Provide the [X, Y] coordinate of the cell's center where the given text is located.  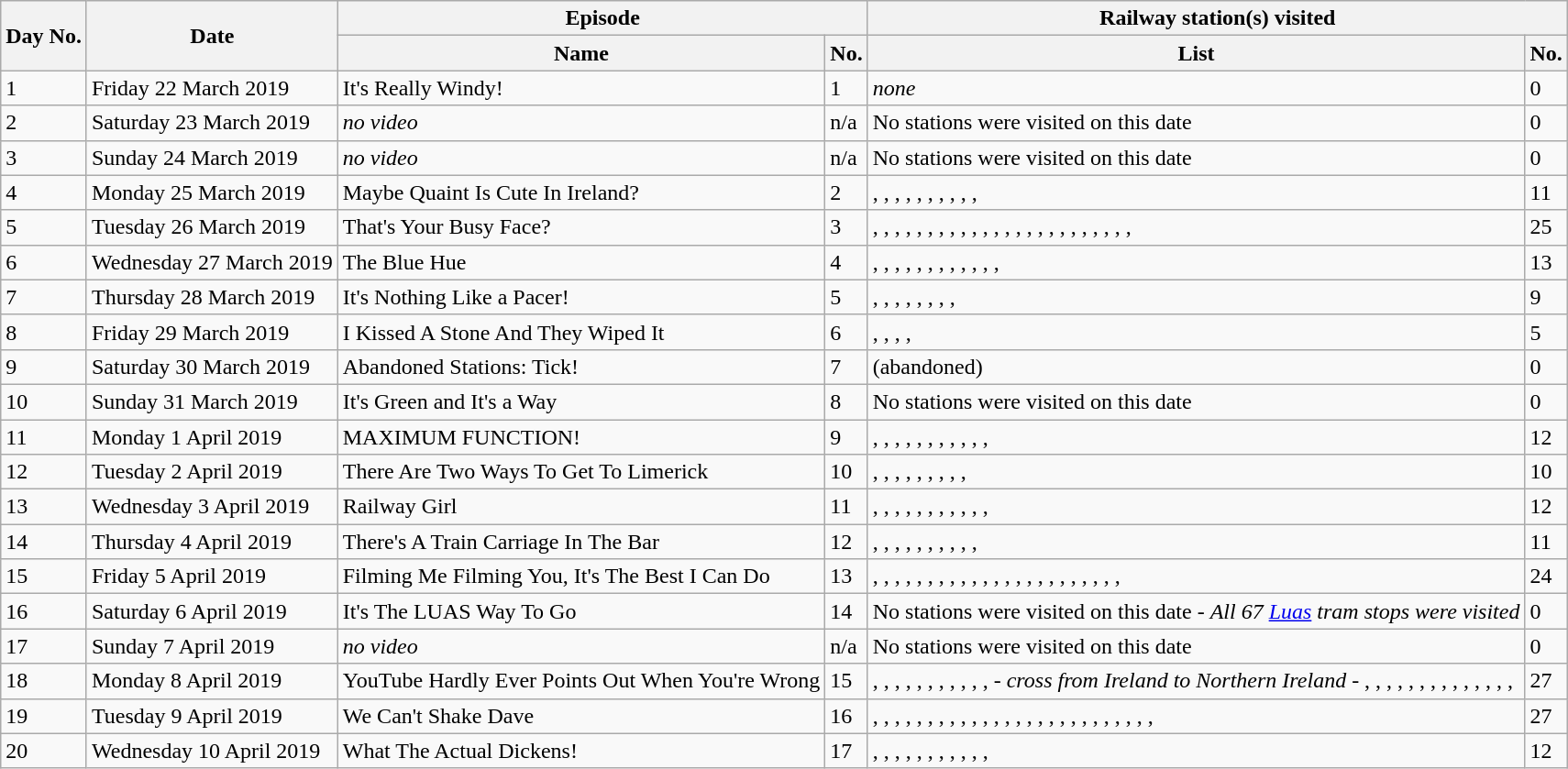
Sunday 31 March 2019 [212, 401]
Sunday 24 March 2019 [212, 158]
There Are Two Ways To Get To Limerick [581, 472]
18 [44, 681]
Friday 29 March 2019 [212, 332]
Railway Girl [581, 507]
No stations were visited on this date - All 67 Luas tram stops were visited [1196, 611]
(abandoned) [1196, 367]
Friday 22 March 2019 [212, 88]
Railway station(s) visited [1218, 18]
Saturday 23 March 2019 [212, 123]
What The Actual Dickens! [581, 751]
Saturday 30 March 2019 [212, 367]
Monday 1 April 2019 [212, 437]
Abandoned Stations: Tick! [581, 367]
Filming Me Filming You, It's The Best I Can Do [581, 577]
Wednesday 3 April 2019 [212, 507]
, , , , , , , , , , , - cross from Ireland to Northern Ireland - , , , , , , , , , , , , , , [1196, 681]
Wednesday 10 April 2019 [212, 751]
, , , , , , , , , [1196, 472]
Monday 8 April 2019 [212, 681]
Thursday 28 March 2019 [212, 297]
, , , , , , , , , , , , , , , , , , , , , , , , [1196, 227]
YouTube Hardly Ever Points Out When You're Wrong [581, 681]
Saturday 6 April 2019 [212, 611]
Episode [602, 18]
Date [212, 36]
It's The LUAS Way To Go [581, 611]
It's Green and It's a Way [581, 401]
Day No. [44, 36]
19 [44, 716]
, , , , , , , , , , , , [1196, 262]
20 [44, 751]
Name [581, 53]
It's Nothing Like a Pacer! [581, 297]
Sunday 7 April 2019 [212, 646]
There's A Train Carriage In The Bar [581, 542]
Wednesday 27 March 2019 [212, 262]
Tuesday 26 March 2019 [212, 227]
I Kissed A Stone And They Wiped It [581, 332]
Tuesday 9 April 2019 [212, 716]
Thursday 4 April 2019 [212, 542]
That's Your Busy Face? [581, 227]
Tuesday 2 April 2019 [212, 472]
Maybe Quaint Is Cute In Ireland? [581, 192]
24 [1546, 577]
It's Really Windy! [581, 88]
, , , , [1196, 332]
25 [1546, 227]
MAXIMUM FUNCTION! [581, 437]
Monday 25 March 2019 [212, 192]
, , , , , , , , [1196, 297]
The Blue Hue [581, 262]
List [1196, 53]
none [1196, 88]
, , , , , , , , , , , , , , , , , , , , , , , [1196, 577]
We Can't Shake Dave [581, 716]
Friday 5 April 2019 [212, 577]
, , , , , , , , , , , , , , , , , , , , , , , , , , [1196, 716]
